For the text-containing cell, return its midpoint in [x, y] coordinate format. 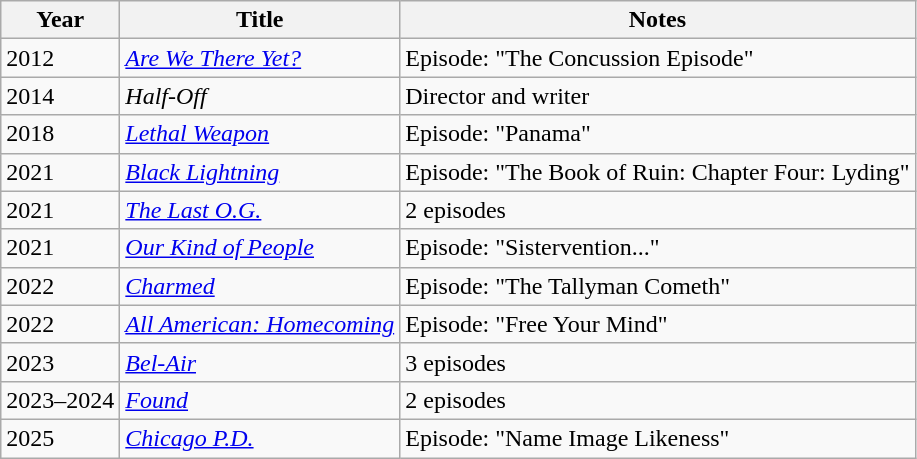
Episode: "Name Image Likeness" [658, 438]
Episode: "Panama" [658, 134]
Episode: "Free Your Mind" [658, 324]
Year [60, 20]
Half-Off [260, 96]
Black Lightning [260, 172]
2025 [60, 438]
All American: Homecoming [260, 324]
2012 [60, 58]
2023 [60, 362]
Bel-Air [260, 362]
2014 [60, 96]
3 episodes [658, 362]
Episode: "The Concussion Episode" [658, 58]
Charmed [260, 286]
The Last O.G. [260, 210]
Found [260, 400]
Notes [658, 20]
Director and writer [658, 96]
Title [260, 20]
Are We There Yet? [260, 58]
2023–2024 [60, 400]
Lethal Weapon [260, 134]
Chicago P.D. [260, 438]
Episode: "The Book of Ruin: Chapter Four: Lyding" [658, 172]
Episode: "The Tallyman Cometh" [658, 286]
Episode: "Sistervention..." [658, 248]
Our Kind of People [260, 248]
2018 [60, 134]
